Locate the cell with the specified text and output its [X, Y] center coordinate. 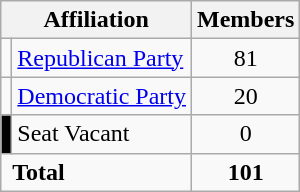
20 [245, 96]
Seat Vacant [102, 134]
Affiliation [96, 20]
101 [245, 172]
Total [96, 172]
Democratic Party [102, 96]
81 [245, 58]
Members [245, 20]
0 [245, 134]
Republican Party [102, 58]
